From the cell containing the given text, extract its center point as (X, Y) coordinate. 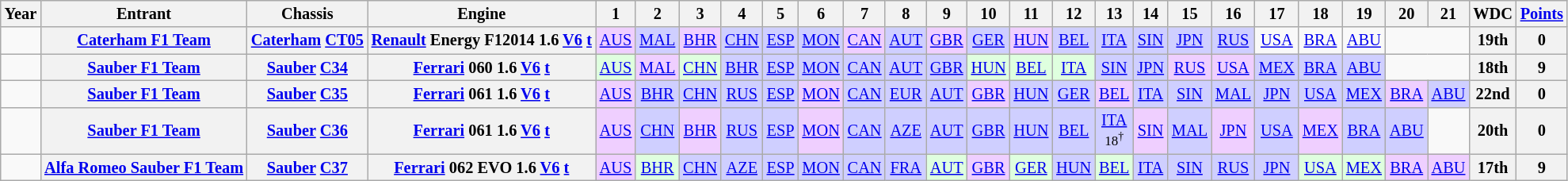
Year (21, 13)
Ferrari 060 1.6 V6 t (482, 67)
2 (658, 13)
6 (821, 13)
11 (1031, 13)
ITA18† (1114, 130)
21 (1448, 13)
7 (865, 13)
Alfa Romeo Sauber F1 Team (144, 168)
Engine (482, 13)
Sauber C35 (307, 94)
FRA (906, 168)
WDC (1493, 13)
Caterham CT05 (307, 40)
EUR (906, 94)
16 (1233, 13)
Chassis (307, 13)
17 (1277, 13)
12 (1074, 13)
22nd (1493, 94)
Points (1542, 13)
13 (1114, 13)
19th (1493, 40)
1 (616, 13)
10 (989, 13)
4 (742, 13)
18 (1320, 13)
18th (1493, 67)
Sauber C34 (307, 67)
Sauber C36 (307, 130)
8 (906, 13)
Renault Energy F12014 1.6 V6 t (482, 40)
5 (781, 13)
15 (1190, 13)
Sauber C37 (307, 168)
20 (1407, 13)
19 (1364, 13)
Caterham F1 Team (144, 40)
Entrant (144, 13)
17th (1493, 168)
20th (1493, 130)
3 (700, 13)
Ferrari 062 EVO 1.6 V6 t (482, 168)
14 (1150, 13)
